Output the [x, y] coordinate of the center of the cell containing the given text.  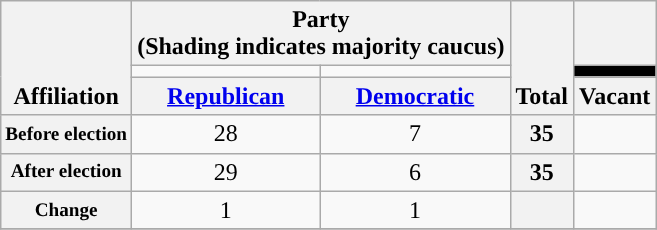
28 [226, 134]
Democratic [415, 96]
Affiliation [66, 58]
Before election [66, 134]
Change [66, 210]
Party (Shading indicates majority caucus) [321, 34]
Total [542, 58]
7 [415, 134]
After election [66, 172]
6 [415, 172]
Republican [226, 96]
29 [226, 172]
Vacant [615, 96]
